Find where the given text appears and provide that cell's center as [x, y] coordinate. 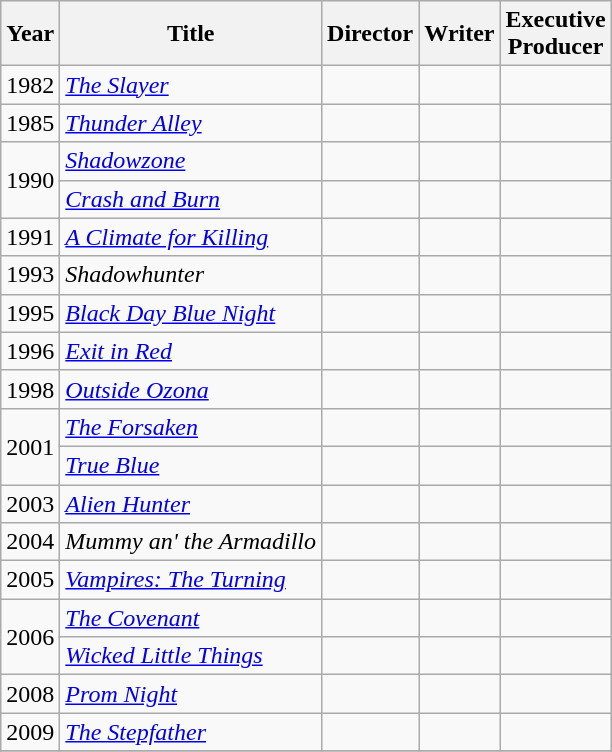
1995 [30, 313]
1993 [30, 275]
2004 [30, 542]
The Covenant [191, 618]
2009 [30, 732]
1982 [30, 85]
2001 [30, 446]
Wicked Little Things [191, 656]
1991 [30, 237]
1990 [30, 180]
A Climate for Killing [191, 237]
The Stepfather [191, 732]
Black Day Blue Night [191, 313]
1998 [30, 389]
2006 [30, 637]
Thunder Alley [191, 123]
Crash and Burn [191, 199]
Director [370, 34]
Writer [460, 34]
Mummy an' the Armadillo [191, 542]
Outside Ozona [191, 389]
Alien Hunter [191, 503]
1996 [30, 351]
2005 [30, 580]
Title [191, 34]
2003 [30, 503]
Shadowhunter [191, 275]
Prom Night [191, 694]
2008 [30, 694]
Vampires: The Turning [191, 580]
True Blue [191, 465]
The Forsaken [191, 427]
1985 [30, 123]
The Slayer [191, 85]
Exit in Red [191, 351]
Shadowzone [191, 161]
ExecutiveProducer [556, 34]
Year [30, 34]
